Search for the cell housing the specified text and yield its (x, y) center coordinate. 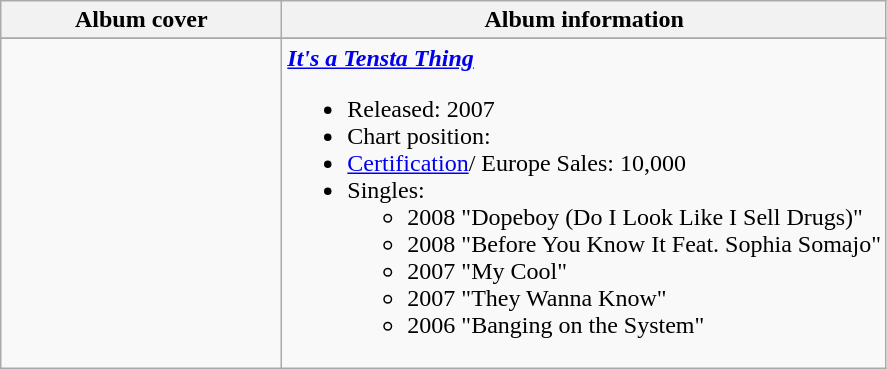
Album information (584, 20)
Album cover (142, 20)
